Locate the cell with the specified text and output its [X, Y] center coordinate. 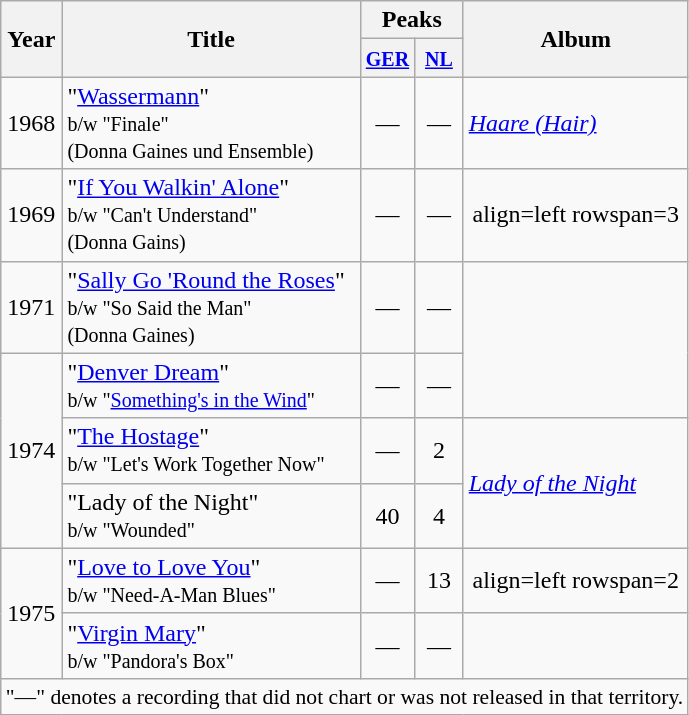
"Sally Go 'Round the Roses" b/w "So Said the Man" (Donna Gaines) [211, 307]
1974 [32, 450]
Peaks [412, 20]
"Virgin Mary" b/w "Pandora's Box" [211, 646]
Haare (Hair) [576, 123]
1969 [32, 215]
NL [440, 58]
"If You Walkin' Alone" b/w "Can't Understand"(Donna Gains) [211, 215]
GER [387, 58]
"The Hostage"b/w "Let's Work Together Now" [211, 450]
Year [32, 39]
align=left rowspan=2 [576, 580]
"Love to Love You" b/w "Need-A-Man Blues" [211, 580]
Title [211, 39]
1968 [32, 123]
Album [576, 39]
40 [387, 516]
13 [440, 580]
"Lady of the Night"b/w "Wounded" [211, 516]
1971 [32, 307]
"—" denotes a recording that did not chart or was not released in that territory. [345, 696]
"Wassermann" b/w "Finale"(Donna Gaines und Ensemble) [211, 123]
"Denver Dream" b/w "Something's in the Wind" [211, 386]
align=left rowspan=3 [576, 215]
2 [440, 450]
1975 [32, 613]
4 [440, 516]
Lady of the Night [576, 483]
